Provide the (X, Y) coordinate of the cell's center where the given text is located.  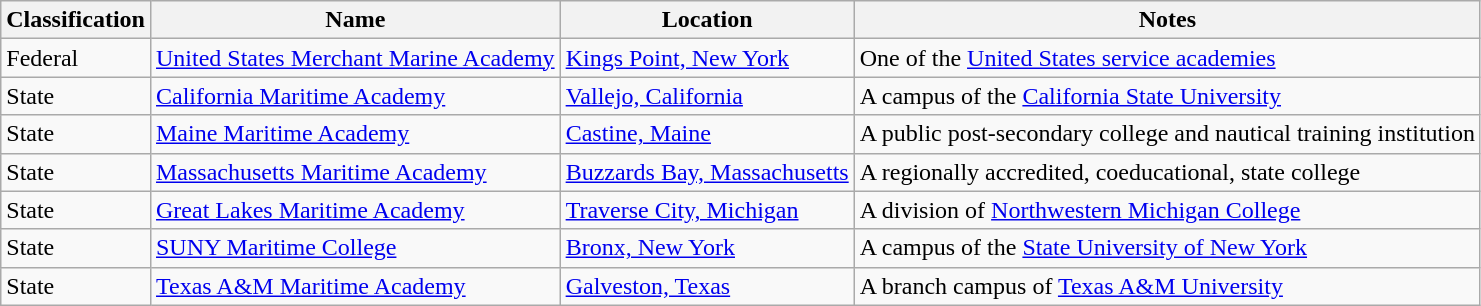
Castine, Maine (707, 134)
Name (355, 20)
Bronx, New York (707, 248)
A campus of the State University of New York (1167, 248)
A branch campus of Texas A&M University (1167, 286)
Classification (76, 20)
Galveston, Texas (707, 286)
California Maritime Academy (355, 96)
Location (707, 20)
Vallejo, California (707, 96)
Traverse City, Michigan (707, 210)
A campus of the California State University (1167, 96)
Kings Point, New York (707, 58)
A regionally accredited, coeducational, state college (1167, 172)
Notes (1167, 20)
Massachusetts Maritime Academy (355, 172)
One of the United States service academies (1167, 58)
United States Merchant Marine Academy (355, 58)
Texas A&M Maritime Academy (355, 286)
A division of Northwestern Michigan College (1167, 210)
SUNY Maritime College (355, 248)
A public post-secondary college and nautical training institution (1167, 134)
Great Lakes Maritime Academy (355, 210)
Buzzards Bay, Massachusetts (707, 172)
Maine Maritime Academy (355, 134)
Federal (76, 58)
